Output the [x, y] coordinate of the center of the cell containing the given text.  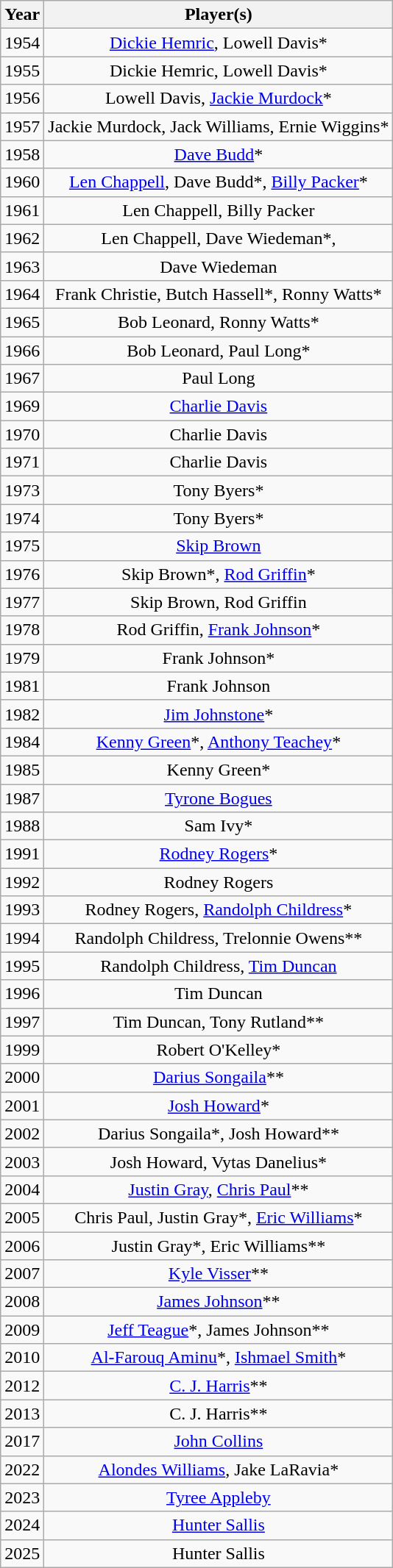
1966 [22, 351]
1967 [22, 379]
1956 [22, 99]
Jackie Murdock, Jack Williams, Ernie Wiggins* [219, 126]
2013 [22, 1414]
Tyree Appleby [219, 1497]
2012 [22, 1386]
1974 [22, 518]
1997 [22, 1022]
1996 [22, 994]
Tim Duncan, Tony Rutland** [219, 1022]
1994 [22, 938]
2022 [22, 1469]
1973 [22, 490]
Jim Johnstone* [219, 714]
1992 [22, 882]
1975 [22, 546]
1963 [22, 266]
Kenny Green*, Anthony Teachey* [219, 742]
Justin Gray, Chris Paul** [219, 1189]
Darius Songaila** [219, 1078]
2003 [22, 1161]
Randolph Childress, Trelonnie Owens** [219, 938]
Dave Budd* [219, 154]
1955 [22, 71]
Al-Farouq Aminu*, Ishmael Smith* [219, 1358]
Chris Paul, Justin Gray*, Eric Williams* [219, 1217]
Josh Howard* [219, 1106]
1960 [22, 182]
1970 [22, 434]
Darius Songaila*, Josh Howard** [219, 1134]
2025 [22, 1553]
Robert O'Kelley* [219, 1050]
Tyrone Bogues [219, 798]
1979 [22, 658]
Dave Wiedeman [219, 266]
2004 [22, 1189]
Len Chappell, Dave Budd*, Billy Packer* [219, 182]
Paul Long [219, 379]
Frank Johnson* [219, 658]
1976 [22, 574]
1971 [22, 462]
Rodney Rogers* [219, 854]
1958 [22, 154]
Year [22, 15]
Tim Duncan [219, 994]
1965 [22, 322]
1988 [22, 826]
John Collins [219, 1442]
1984 [22, 742]
1969 [22, 407]
1978 [22, 630]
Player(s) [219, 15]
1962 [22, 238]
2009 [22, 1330]
1957 [22, 126]
2007 [22, 1274]
1991 [22, 854]
Len Chappell, Dave Wiedeman*, [219, 238]
2002 [22, 1134]
2005 [22, 1217]
Skip Brown [219, 546]
1981 [22, 686]
Bob Leonard, Ronny Watts* [219, 322]
Alondes Williams, Jake LaRavia* [219, 1469]
2010 [22, 1358]
2006 [22, 1246]
Josh Howard, Vytas Danelius* [219, 1161]
1987 [22, 798]
Kyle Visser** [219, 1274]
1961 [22, 210]
1954 [22, 43]
1995 [22, 966]
1964 [22, 294]
Rod Griffin, Frank Johnson* [219, 630]
Rodney Rogers, Randolph Childress* [219, 910]
1977 [22, 602]
2000 [22, 1078]
2008 [22, 1302]
James Johnson** [219, 1302]
Rodney Rogers [219, 882]
Sam Ivy* [219, 826]
Frank Christie, Butch Hassell*, Ronny Watts* [219, 294]
2017 [22, 1442]
Skip Brown*, Rod Griffin* [219, 574]
Randolph Childress, Tim Duncan [219, 966]
Bob Leonard, Paul Long* [219, 351]
2024 [22, 1525]
2001 [22, 1106]
Lowell Davis, Jackie Murdock* [219, 99]
1985 [22, 770]
Frank Johnson [219, 686]
2023 [22, 1497]
Len Chappell, Billy Packer [219, 210]
Jeff Teague*, James Johnson** [219, 1330]
1999 [22, 1050]
Skip Brown, Rod Griffin [219, 602]
1982 [22, 714]
1993 [22, 910]
Justin Gray*, Eric Williams** [219, 1246]
Kenny Green* [219, 770]
